Return the (x, y) coordinate for the center point of the cell that contains the specified text.  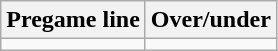
Over/under (210, 20)
Pregame line (74, 20)
